Scan for the cell matching the given text and deliver its [X, Y] coordinate at center. 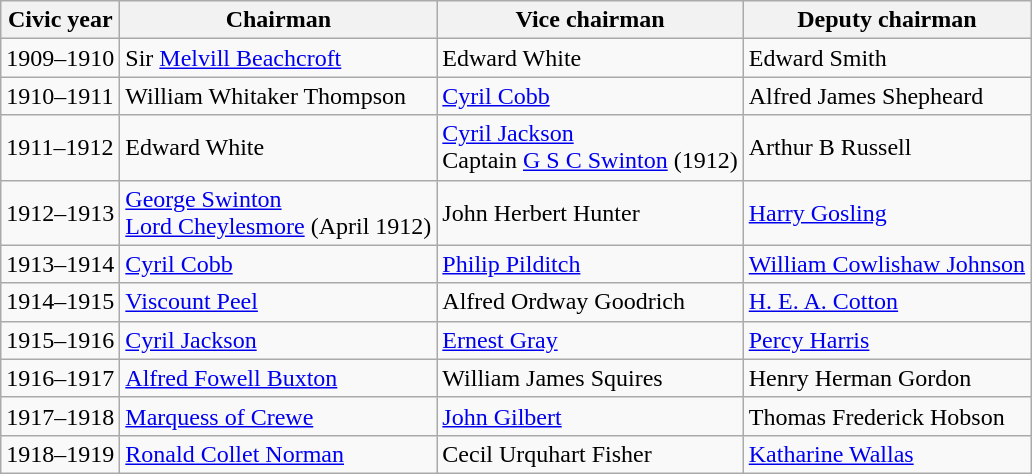
William Cowlishaw Johnson [886, 264]
1910–1911 [60, 96]
Civic year [60, 20]
Chairman [278, 20]
Arthur B Russell [886, 148]
Cyril Jackson Captain G S C Swinton (1912) [590, 148]
1912–1913 [60, 212]
Viscount Peel [278, 302]
1917–1918 [60, 416]
1918–1919 [60, 454]
Cecil Urquhart Fisher [590, 454]
Thomas Frederick Hobson [886, 416]
John Herbert Hunter [590, 212]
Harry Gosling [886, 212]
1913–1914 [60, 264]
Marquess of Crewe [278, 416]
H. E. A. Cotton [886, 302]
Vice chairman [590, 20]
Deputy chairman [886, 20]
Henry Herman Gordon [886, 378]
1916–1917 [60, 378]
Cyril Jackson [278, 340]
William Whitaker Thompson [278, 96]
Ernest Gray [590, 340]
1915–1916 [60, 340]
Percy Harris [886, 340]
Ronald Collet Norman [278, 454]
William James Squires [590, 378]
Philip Pilditch [590, 264]
Sir Melvill Beachcroft [278, 58]
Alfred James Shepheard [886, 96]
Edward Smith [886, 58]
1909–1910 [60, 58]
Alfred Fowell Buxton [278, 378]
Katharine Wallas [886, 454]
George SwintonLord Cheylesmore (April 1912) [278, 212]
John Gilbert [590, 416]
1911–1912 [60, 148]
Alfred Ordway Goodrich [590, 302]
1914–1915 [60, 302]
